Return the [x, y] coordinate for the center point of the cell that contains the specified text.  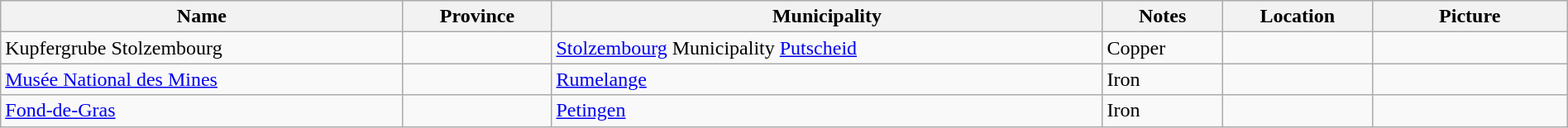
Musée National des Mines [202, 79]
Picture [1470, 17]
Stolzembourg Municipality Putscheid [827, 48]
Copper [1163, 48]
Province [477, 17]
Kupfergrube Stolzembourg [202, 48]
Notes [1163, 17]
Petingen [827, 111]
Name [202, 17]
Fond-de-Gras [202, 111]
Location [1297, 17]
Rumelange [827, 79]
Municipality [827, 17]
